Detect which cell encompasses the target text, then output its (X, Y) center coordinate. 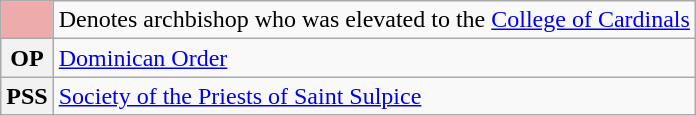
Denotes archbishop who was elevated to the College of Cardinals (374, 20)
PSS (27, 96)
Society of the Priests of Saint Sulpice (374, 96)
OP (27, 58)
Dominican Order (374, 58)
